Find where the given text appears and provide that cell's center as (x, y) coordinate. 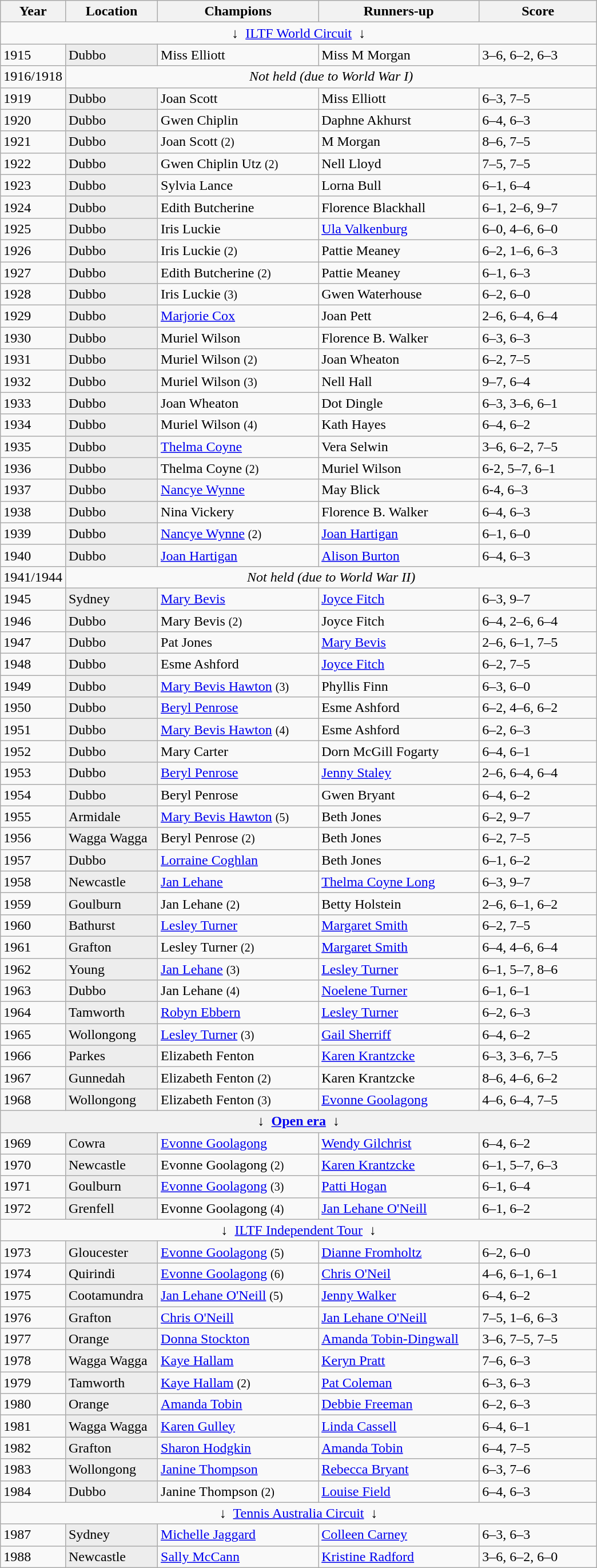
Bathurst (111, 925)
Gail Sherriff (399, 1034)
Nell Hall (399, 381)
Kath Hayes (399, 425)
Phyllis Finn (399, 686)
Jan Lehane O'Neill (5) (238, 1295)
Jan Lehane (3) (238, 969)
Janine Thompson (2) (238, 1491)
Parkes (111, 1056)
Edith Butcherine (2) (238, 273)
1988 (33, 1557)
Armidale (111, 817)
Mary Bevis Hawton (3) (238, 686)
Nancye Wynne (238, 490)
6–2, 1–6, 6–3 (538, 250)
1961 (33, 947)
1954 (33, 795)
1982 (33, 1448)
Joan Scott (238, 98)
Kristine Radford (399, 1557)
1965 (33, 1034)
Thelma Coyne Long (399, 882)
1940 (33, 555)
Dianne Fromholtz (399, 1252)
7–6, 6–3 (538, 1361)
Pat Jones (238, 643)
Jenny Walker (399, 1295)
Champions (238, 11)
1963 (33, 991)
1980 (33, 1404)
1984 (33, 1491)
1962 (33, 969)
1978 (33, 1361)
1949 (33, 686)
Debbie Freeman (399, 1404)
9–7, 6–4 (538, 381)
Lesley Turner (3) (238, 1034)
Cowra (111, 1143)
1926 (33, 250)
3–6, 6–2, 6–0 (538, 1557)
6–4, 4–6, 6–4 (538, 947)
1948 (33, 664)
3–6, 7–5, 7–5 (538, 1339)
Colleen Carney (399, 1535)
1947 (33, 643)
Not held (due to World War II) (331, 577)
Janine Thompson (238, 1470)
Sharon Hodgkin (238, 1448)
Jan Lehane (238, 882)
1976 (33, 1317)
1956 (33, 838)
Muriel Wilson (3) (238, 381)
Iris Luckie (3) (238, 295)
1977 (33, 1339)
1983 (33, 1470)
↓ Open era ↓ (298, 1121)
6–1, 6–1 (538, 991)
Sally McCann (238, 1557)
1927 (33, 273)
1922 (33, 164)
1935 (33, 447)
Elizabeth Fenton (238, 1056)
1937 (33, 490)
Elizabeth Fenton (3) (238, 1100)
6–2, 4–6, 6–2 (538, 708)
1959 (33, 904)
Gwen Chiplin (238, 120)
Marjorie Cox (238, 316)
↓ Tennis Australia Circuit ↓ (298, 1513)
1953 (33, 773)
Dot Dingle (399, 403)
Joan Pett (399, 316)
Thelma Coyne (238, 447)
1966 (33, 1056)
6–3, 7–5 (538, 98)
1933 (33, 403)
6–1, 5–7, 8–6 (538, 969)
Iris Luckie (2) (238, 250)
1921 (33, 142)
Pat Coleman (399, 1383)
Kaye Hallam (2) (238, 1383)
2–6, 6–1, 7–5 (538, 643)
Wendy Gilchrist (399, 1143)
Chris O'Neil (399, 1273)
1979 (33, 1383)
1968 (33, 1100)
Muriel Wilson (2) (238, 360)
Nell Lloyd (399, 164)
Lesley Turner (2) (238, 947)
Mary Bevis Hawton (4) (238, 730)
1974 (33, 1273)
1967 (33, 1078)
Lorraine Coghlan (238, 860)
Michelle Jaggard (238, 1535)
Donna Stockton (238, 1339)
Young (111, 969)
Quirindi (111, 1273)
Vera Selwin (399, 447)
Evonne Goolagong (2) (238, 1165)
Joan Scott (2) (238, 142)
1957 (33, 860)
Daphne Akhurst (399, 120)
1973 (33, 1252)
1945 (33, 599)
Location (111, 11)
↓ ILTF World Circuit ↓ (298, 33)
Mary Bevis Hawton (5) (238, 817)
1938 (33, 512)
Kaye Hallam (238, 1361)
1975 (33, 1295)
1919 (33, 98)
1971 (33, 1187)
May Blick (399, 490)
↓ ILTF Independent Tour ↓ (298, 1230)
6–4, 2–6, 6–4 (538, 620)
6–1, 2–6, 9–7 (538, 207)
Miss M Morgan (399, 55)
Mary Carter (238, 751)
6–2, 9–7 (538, 817)
Lorna Bull (399, 185)
1946 (33, 620)
M Morgan (399, 142)
Alison Burton (399, 555)
Nancye Wynne (2) (238, 534)
1925 (33, 229)
6–3, 6–0 (538, 686)
6–3, 3–6, 6–1 (538, 403)
1915 (33, 55)
6–3, 3–6, 7–5 (538, 1056)
1970 (33, 1165)
Karen Gulley (238, 1426)
1952 (33, 751)
Chris O'Neill (238, 1317)
1923 (33, 185)
1934 (33, 425)
1939 (33, 534)
1951 (33, 730)
6–3, 7–6 (538, 1470)
Elizabeth Fenton (2) (238, 1078)
1924 (33, 207)
Keryn Pratt (399, 1361)
Gwen Bryant (399, 795)
Robyn Ebbern (238, 1013)
7–5, 1–6, 6–3 (538, 1317)
1987 (33, 1535)
Jan Lehane (2) (238, 904)
Gwen Waterhouse (399, 295)
Gwen Chiplin Utz (2) (238, 164)
Grenfell (111, 1208)
6–1, 5–7, 6–3 (538, 1165)
1928 (33, 295)
Beryl Penrose (2) (238, 838)
1920 (33, 120)
6-2, 5–7, 6–1 (538, 468)
8–6, 7–5 (538, 142)
Evonne Goolagong (3) (238, 1187)
1936 (33, 468)
Edith Butcherine (238, 207)
Iris Luckie (238, 229)
6–0, 4–6, 6–0 (538, 229)
Evonne Goolagong (4) (238, 1208)
1969 (33, 1143)
Louise Field (399, 1491)
Nina Vickery (238, 512)
1941/1944 (33, 577)
Cootamundra (111, 1295)
Noelene Turner (399, 991)
1930 (33, 338)
Patti Hogan (399, 1187)
Sylvia Lance (238, 185)
Thelma Coyne (2) (238, 468)
Gunnedah (111, 1078)
4–6, 6–4, 7–5 (538, 1100)
6–4, 7–5 (538, 1448)
1955 (33, 817)
1932 (33, 381)
Runners-up (399, 11)
1931 (33, 360)
Muriel Wilson (4) (238, 425)
Ula Valkenburg (399, 229)
2–6, 6–1, 6–2 (538, 904)
Not held (due to World War I) (331, 77)
Jan Lehane (4) (238, 991)
6-4, 6–3 (538, 490)
1960 (33, 925)
1950 (33, 708)
7–5, 7–5 (538, 164)
6–1, 6–0 (538, 534)
1964 (33, 1013)
Dorn McGill Fogarty (399, 751)
1958 (33, 882)
Mary Bevis (2) (238, 620)
Jenny Staley (399, 773)
1916/1918 (33, 77)
Linda Cassell (399, 1426)
6–1, 6–3 (538, 273)
1929 (33, 316)
4–6, 6–1, 6–1 (538, 1273)
Score (538, 11)
8–6, 4–6, 6–2 (538, 1078)
Betty Holstein (399, 904)
Year (33, 11)
Evonne Goolagong (6) (238, 1273)
Evonne Goolagong (5) (238, 1252)
1981 (33, 1426)
1972 (33, 1208)
Rebecca Bryant (399, 1470)
Gloucester (111, 1252)
Amanda Tobin-Dingwall (399, 1339)
3–6, 6–2, 7–5 (538, 447)
3–6, 6–2, 6–3 (538, 55)
Florence Blackhall (399, 207)
